Locate the cell with the specified text and output its [x, y] center coordinate. 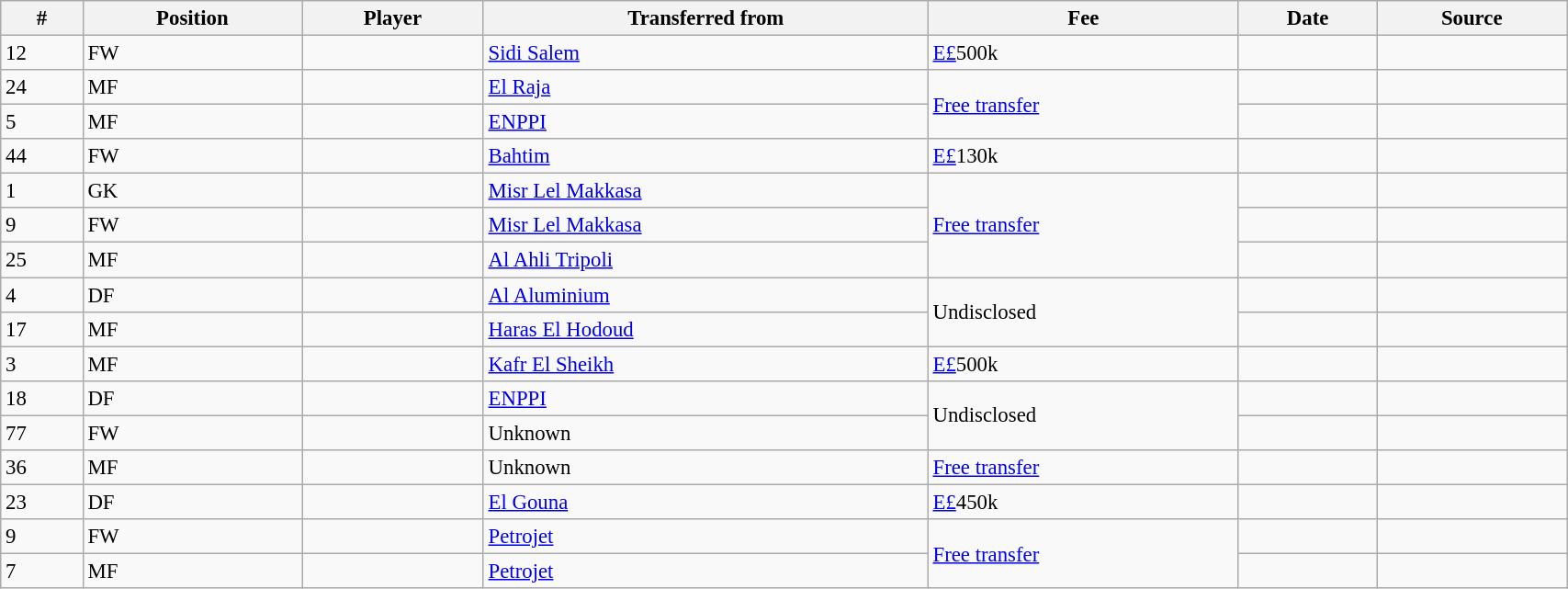
3 [42, 364]
44 [42, 156]
18 [42, 398]
GK [192, 191]
23 [42, 502]
El Gouna [705, 502]
24 [42, 87]
1 [42, 191]
4 [42, 295]
Al Aluminium [705, 295]
Source [1472, 18]
17 [42, 329]
Date [1307, 18]
12 [42, 53]
Al Ahli Tripoli [705, 260]
7 [42, 571]
Position [192, 18]
Transferred from [705, 18]
El Raja [705, 87]
E£450k [1083, 502]
36 [42, 468]
Fee [1083, 18]
# [42, 18]
E£130k [1083, 156]
25 [42, 260]
Haras El Hodoud [705, 329]
5 [42, 122]
Player [393, 18]
Bahtim [705, 156]
Kafr El Sheikh [705, 364]
Sidi Salem [705, 53]
77 [42, 433]
